Identify which cell holds the provided text, then report its (X, Y) central coordinate. 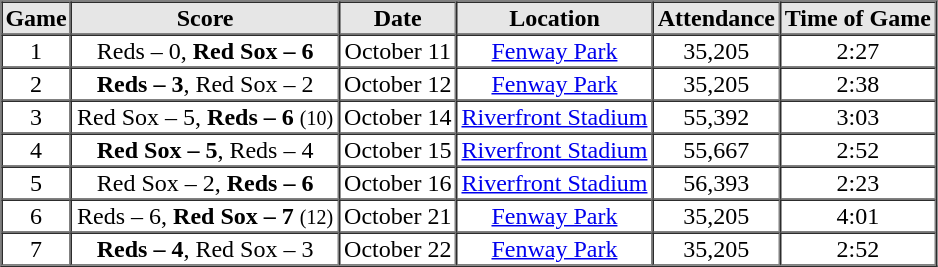
Reds – 3, Red Sox – 2 (206, 84)
Location (554, 18)
6 (36, 216)
Red Sox – 5, Reds – 4 (206, 150)
Attendance (716, 18)
October 12 (398, 84)
Game (36, 18)
7 (36, 248)
2:27 (858, 50)
October 14 (398, 116)
October 16 (398, 182)
3 (36, 116)
October 15 (398, 150)
Red Sox – 5, Reds – 6 (10) (206, 116)
2:23 (858, 182)
56,393 (716, 182)
4:01 (858, 216)
October 11 (398, 50)
3:03 (858, 116)
5 (36, 182)
Score (206, 18)
Reds – 0, Red Sox – 6 (206, 50)
October 22 (398, 248)
Time of Game (858, 18)
Date (398, 18)
Reds – 4, Red Sox – 3 (206, 248)
55,667 (716, 150)
2:38 (858, 84)
Red Sox – 2, Reds – 6 (206, 182)
2 (36, 84)
Reds – 6, Red Sox – 7 (12) (206, 216)
1 (36, 50)
4 (36, 150)
55,392 (716, 116)
October 21 (398, 216)
